Capture the cell that displays the provided text and extract its [X, Y] central coordinate. 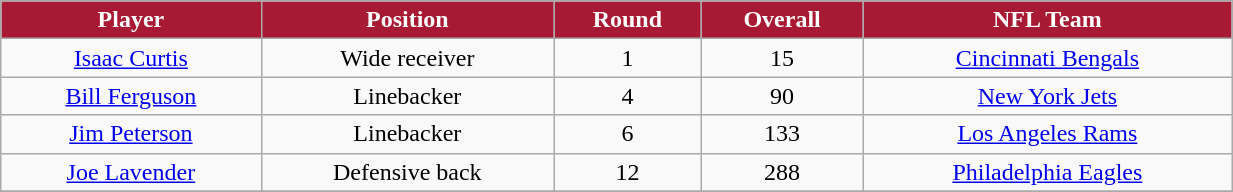
Wide receiver [408, 58]
Defensive back [408, 172]
90 [782, 96]
288 [782, 172]
New York Jets [1048, 96]
Player [131, 20]
Joe Lavender [131, 172]
Round [628, 20]
Position [408, 20]
Jim Peterson [131, 134]
133 [782, 134]
6 [628, 134]
Philadelphia Eagles [1048, 172]
15 [782, 58]
Isaac Curtis [131, 58]
Bill Ferguson [131, 96]
4 [628, 96]
Cincinnati Bengals [1048, 58]
Overall [782, 20]
1 [628, 58]
12 [628, 172]
NFL Team [1048, 20]
Los Angeles Rams [1048, 134]
